Find where the given text appears and provide that cell's center as (x, y) coordinate. 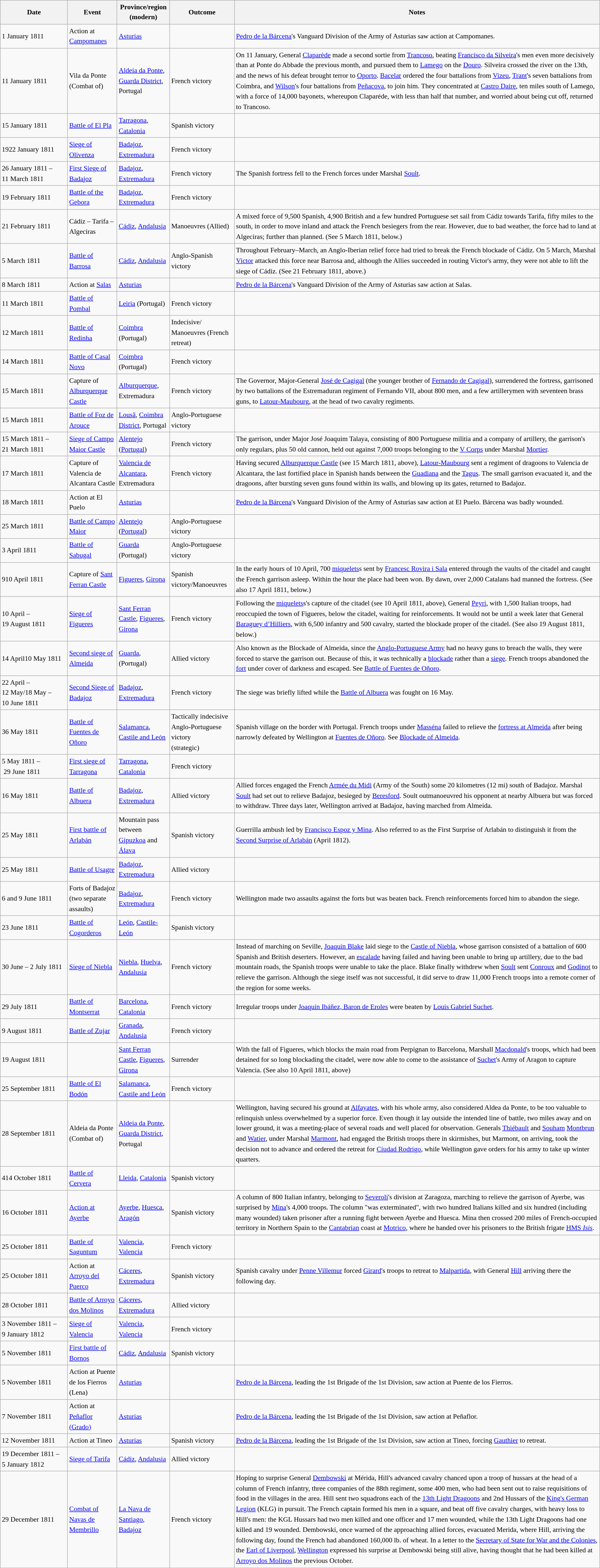
Lleida, Catalonia (143, 1178)
León, Castile-León (143, 928)
Alburquerque, Extremadura (143, 391)
6 and 9 June 1811 (34, 899)
Spanish cavalry under Penne Villemur forced Girard's troops to retreat to Malpartida, with General Hill arriving there the following day. (417, 1276)
Action at Tineo (92, 1440)
14 March 1811 (34, 362)
Siege of Figueres (92, 619)
Battle of Campo Maior (92, 526)
Battle of Redinha (92, 333)
Event (92, 12)
7 November 1811 (34, 1417)
Cádiz – Tarifa – Algeciras (92, 226)
First battle of Arlabán (92, 835)
Granada, Andalusia (143, 1031)
29 July 1811 (34, 1007)
30 June – 2 July 1811 (34, 967)
22 April – 12 May/18 May – 10 June 1811 (34, 693)
1 January 1811 (34, 36)
Pedro de la Bárcena, leading the 1st Brigade of the 1st Division, saw action at Peñaflor. (417, 1417)
Guarda (Portugal) (143, 550)
5 March 1811 (34, 261)
Indecisive/Manoeuvres (French retreat) (202, 333)
3 April 1811 (34, 550)
Guarda, (Portugal) (143, 658)
Action at Arroyo del Puerco (92, 1276)
Ayerbe, Huesca, Aragón (143, 1213)
Figueres, Girona (143, 579)
10 April – 19 August 1811 (34, 619)
Battle of Cervera (92, 1178)
Siege of Valencia (92, 1329)
Battle of Arroyo dos Molinos (92, 1305)
Battle of the Gebora (92, 198)
First Siege of Badajoz (92, 173)
Battle of El Pla (92, 125)
14 April10 May 1811 (34, 658)
Pedro de la Bárcena's Vanguard Division of the Army of Asturias saw action at Salas. (417, 285)
Battle of Usagre (92, 870)
First battle of Bornos (92, 1353)
Action at Puente de los Fierros (Lena) (92, 1382)
21 February 1811 (34, 226)
Barcelona, Catalonia (143, 1007)
Outcome (202, 12)
Mountain pass between Gipuzkoa and Álava (143, 835)
Lousã, Coimbra District, Portugal (143, 420)
12 March 1811 (34, 333)
Wellington made two assaults against the forts but was beaten back. French reinforcements forced him to abandon the siege. (417, 899)
Aldeia da Ponte (Combat of) (92, 1134)
Battle of Foz de Arouce (92, 420)
Battle of Zujar (92, 1031)
5 May 1811 – 29 June 1811 (34, 767)
Battle of Barrosa (92, 261)
Surrender (202, 1060)
18 March 1811 (34, 503)
15 January 1811 (34, 125)
Anglo-Spanish victory (202, 261)
First siege of Tarragona (92, 767)
1922 January 1811 (34, 150)
Niebla, Huelva, Andalusia (143, 967)
Second siege of Almeida (92, 658)
Battle of Cogorderos (92, 928)
Battle of Casal Novo (92, 362)
Leiria (Portugal) (143, 304)
16 May 1811 (34, 796)
La Nava de Santiago, Badajoz (143, 1520)
36 May 1811 (34, 732)
Capture of Sant Ferran Castle (92, 579)
Province/region (modern) (143, 12)
15 March 1811 – 21 March 1811 (34, 444)
Action at Campomanes (92, 36)
Spanish victory/Manoeuvres (202, 579)
Battle of Pombal (92, 304)
9 August 1811 (34, 1031)
8 March 1811 (34, 285)
Notes (417, 12)
19 August 1811 (34, 1060)
Valencia de Alcantara, Extremadura (143, 473)
The Spanish fortress fell to the French forces under Marshal Soult. (417, 173)
Siege of Niebla (92, 967)
28 October 1811 (34, 1305)
Date (34, 12)
Pedro de la Bárcena's Vanguard Division of the Army of Asturias saw action at Campomanes. (417, 36)
Battle of Montserrat (92, 1007)
19 February 1811 (34, 198)
Siege of Campo Maior Castle (92, 444)
The siege was briefly lifted while the Battle of Albuera was fought on 16 May. (417, 693)
19 December 1811 – 5 January 1812 (34, 1460)
Battle of Fuentes de Oñoro (92, 732)
Action at Salas (92, 285)
Pedro de la Bárcena, leading the 1st Brigade of the 1st Division, saw action at Tineo, forcing Gauthier to retreat. (417, 1440)
Siege of Tarifa (92, 1460)
Action at Ayerbe (92, 1213)
Pedro de la Bárcena's Vanguard Division of the Army of Asturias saw action at El Puelo. Bárcena was badly wounded. (417, 503)
Tactically indecisiveAnglo-Portuguese victory (strategic) (202, 732)
Battle of Albuera (92, 796)
Manoeuvres (Allied) (202, 226)
Second Siege of Badajoz (92, 693)
414 October 1811 (34, 1178)
28 September 1811 (34, 1134)
Vila da Ponte (Combat of) (92, 81)
Capture of Valencia de Alcantara Castle (92, 473)
Action at Peñaflor (Grado) (92, 1417)
16 October 1811 (34, 1213)
3 November 1811 – 9 January 1812 (34, 1329)
Siege of Olivenza (92, 150)
Battle of Sabugal (92, 550)
Action at El Puelo (92, 503)
11 March 1811 (34, 304)
26 January 1811 – 11 March 1811 (34, 173)
Battle of El Bodón (92, 1089)
Capture of Alburquerque Castle (92, 391)
Battle of Saguntum (92, 1247)
23 June 1811 (34, 928)
17 March 1811 (34, 473)
Forts of Badajoz (two separate assaults) (92, 899)
Pedro de la Bárcena, leading the 1st Brigade of the 1st Division, saw action at Puente de los Fierros. (417, 1382)
25 March 1811 (34, 526)
29 December 1811 (34, 1520)
25 September 1811 (34, 1089)
12 November 1811 (34, 1440)
910 April 1811 (34, 579)
Irregular troops under Joaquín Ibáñez, Baron de Eroles were beaten by Louis Gabriel Suchet. (417, 1007)
11 January 1811 (34, 81)
Combat of Navas de Membrillo (92, 1520)
